Output the [x, y] coordinate of the center of the cell containing the given text.  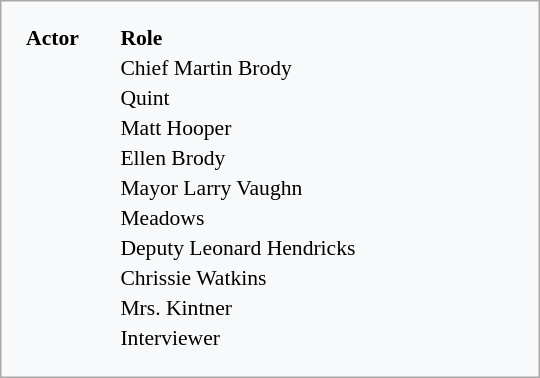
Interviewer [317, 339]
Actor [72, 39]
Quint [317, 99]
Ellen Brody [317, 159]
Chrissie Watkins [317, 279]
Meadows [317, 219]
Mayor Larry Vaughn [317, 189]
Role [317, 39]
Mrs. Kintner [317, 309]
Chief Martin Brody [317, 69]
Matt Hooper [317, 129]
Deputy Leonard Hendricks [317, 249]
